Pinpoint the cell where the given text exists, returning its (x, y) midpoint coordinate. 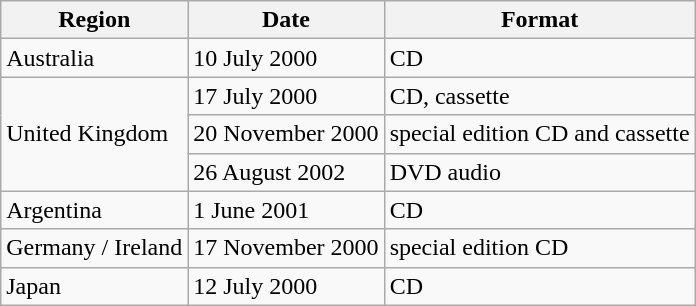
20 November 2000 (286, 134)
12 July 2000 (286, 286)
special edition CD and cassette (540, 134)
26 August 2002 (286, 172)
Germany / Ireland (94, 248)
17 November 2000 (286, 248)
Region (94, 20)
Format (540, 20)
special edition CD (540, 248)
17 July 2000 (286, 96)
Date (286, 20)
Argentina (94, 210)
10 July 2000 (286, 58)
Australia (94, 58)
1 June 2001 (286, 210)
United Kingdom (94, 134)
Japan (94, 286)
DVD audio (540, 172)
CD, cassette (540, 96)
